For the text-containing cell, return its midpoint in [x, y] coordinate format. 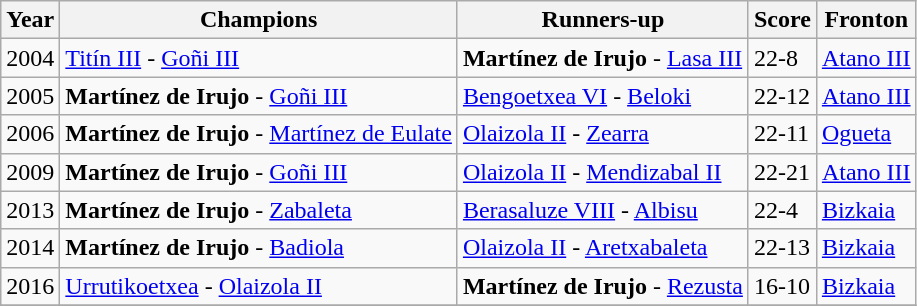
2014 [30, 248]
22-11 [782, 134]
2009 [30, 172]
Olaizola II - Mendizabal II [602, 172]
2016 [30, 286]
Martínez de Irujo - Zabaleta [259, 210]
2004 [30, 58]
Martínez de Irujo - Lasa III [602, 58]
Champions [259, 20]
22-4 [782, 210]
22-12 [782, 96]
Martínez de Irujo - Martínez de Eulate [259, 134]
2013 [30, 210]
22-13 [782, 248]
Martínez de Irujo - Badiola [259, 248]
22-21 [782, 172]
Fronton [866, 20]
Titín III - Goñi III [259, 58]
Ogueta [866, 134]
2005 [30, 96]
Olaizola II - Aretxabaleta [602, 248]
22-8 [782, 58]
Olaizola II - Zearra [602, 134]
Urrutikoetxea - Olaizola II [259, 286]
Runners-up [602, 20]
16-10 [782, 286]
Martínez de Irujo - Rezusta [602, 286]
Year [30, 20]
2006 [30, 134]
Berasaluze VIII - Albisu [602, 210]
Bengoetxea VI - Beloki [602, 96]
Score [782, 20]
